Return the (X, Y) coordinate for the center point of the cell that contains the specified text.  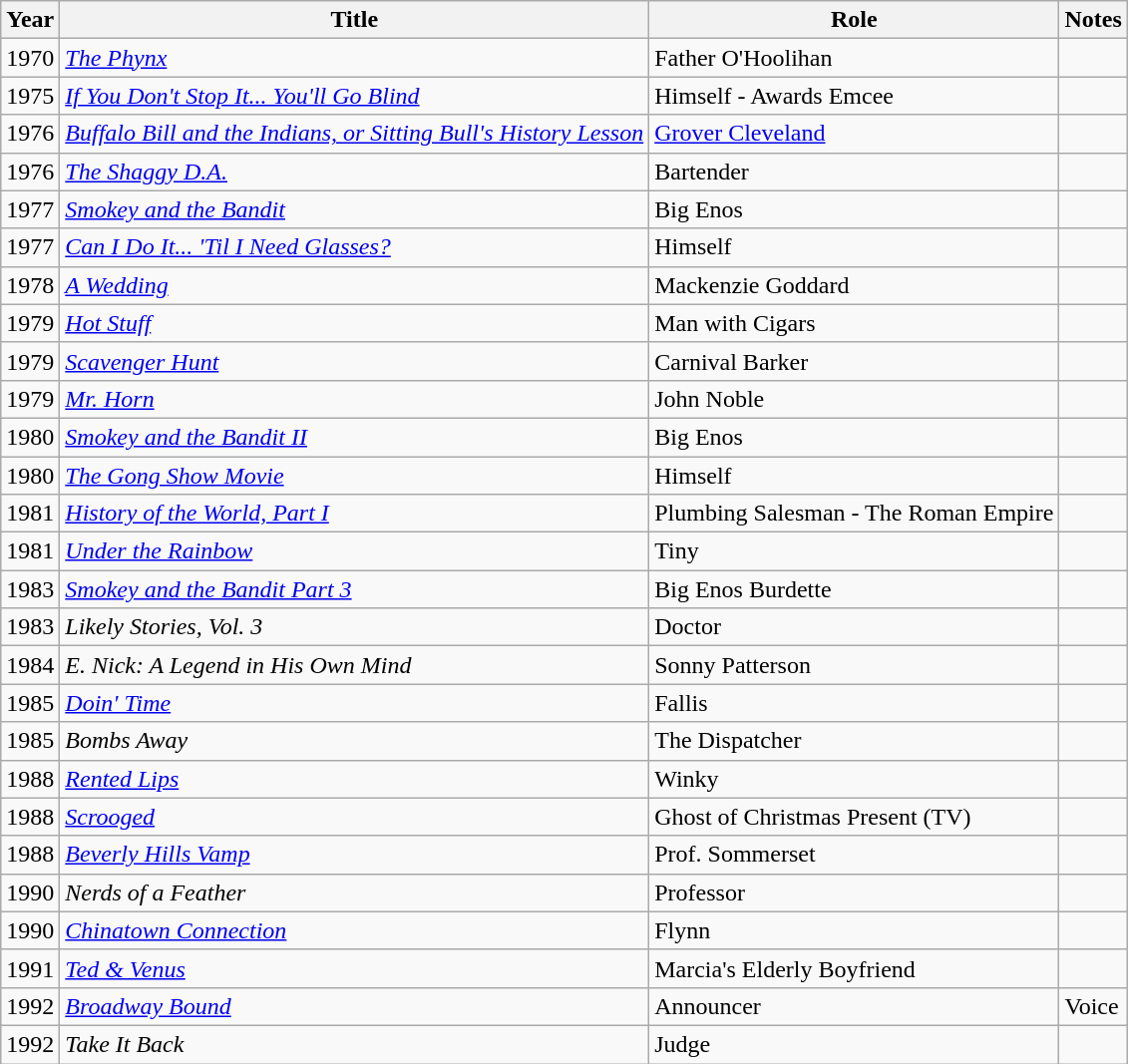
Ted & Venus (355, 968)
Announcer (854, 1006)
1975 (30, 96)
Take It Back (355, 1044)
Judge (854, 1044)
Carnival Barker (854, 361)
Mackenzie Goddard (854, 285)
Broadway Bound (355, 1006)
Title (355, 20)
Himself - Awards Emcee (854, 96)
Chinatown Connection (355, 930)
Mr. Horn (355, 399)
Doin' Time (355, 703)
E. Nick: A Legend in His Own Mind (355, 665)
Prof. Sommerset (854, 855)
Scavenger Hunt (355, 361)
Bombs Away (355, 741)
Scrooged (355, 817)
Nerds of a Feather (355, 892)
Role (854, 20)
Doctor (854, 627)
Tiny (854, 551)
Man with Cigars (854, 323)
Flynn (854, 930)
Likely Stories, Vol. 3 (355, 627)
If You Don't Stop It... You'll Go Blind (355, 96)
Big Enos Burdette (854, 589)
1970 (30, 58)
Hot Stuff (355, 323)
Smokey and the Bandit II (355, 437)
Winky (854, 779)
Fallis (854, 703)
Professor (854, 892)
John Noble (854, 399)
A Wedding (355, 285)
Ghost of Christmas Present (TV) (854, 817)
1991 (30, 968)
History of the World, Part I (355, 514)
Under the Rainbow (355, 551)
1984 (30, 665)
Smokey and the Bandit (355, 209)
Notes (1093, 20)
Can I Do It... 'Til I Need Glasses? (355, 247)
Marcia's Elderly Boyfriend (854, 968)
Sonny Patterson (854, 665)
The Shaggy D.A. (355, 172)
Rented Lips (355, 779)
Voice (1093, 1006)
Year (30, 20)
1978 (30, 285)
Plumbing Salesman - The Roman Empire (854, 514)
Father O'Hoolihan (854, 58)
Grover Cleveland (854, 134)
Buffalo Bill and the Indians, or Sitting Bull's History Lesson (355, 134)
Bartender (854, 172)
Smokey and the Bandit Part 3 (355, 589)
The Gong Show Movie (355, 476)
The Dispatcher (854, 741)
Beverly Hills Vamp (355, 855)
The Phynx (355, 58)
